Identify which cell holds the provided text, then report its [x, y] central coordinate. 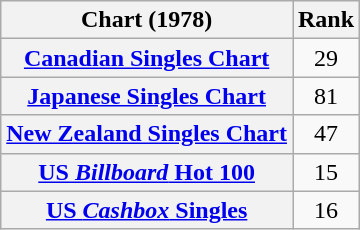
US Billboard Hot 100 [147, 172]
Rank [326, 20]
Japanese Singles Chart [147, 96]
29 [326, 58]
16 [326, 210]
47 [326, 134]
81 [326, 96]
Chart (1978) [147, 20]
New Zealand Singles Chart [147, 134]
15 [326, 172]
Canadian Singles Chart [147, 58]
US Cashbox Singles [147, 210]
